Output the [x, y] coordinate of the center of the cell containing the given text.  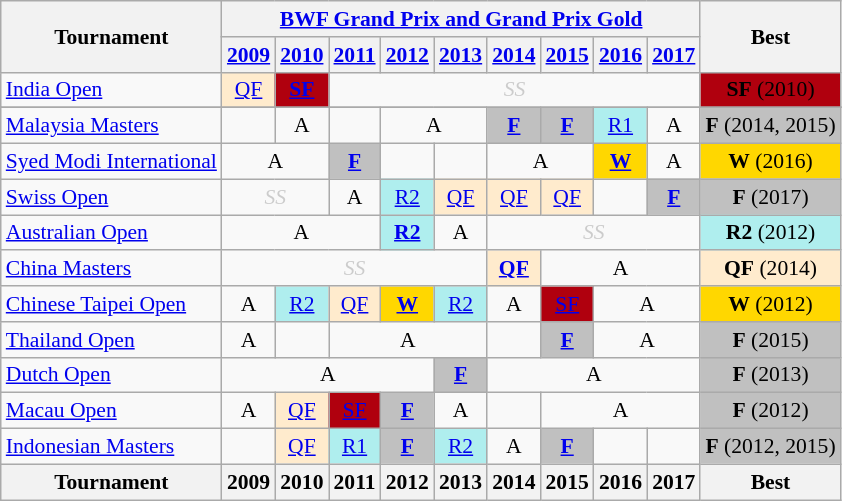
Australian Open [112, 233]
QF (2014) [770, 269]
SF (2010) [770, 90]
F (2012) [770, 411]
F (2014, 2015) [770, 126]
China Masters [112, 269]
BWF Grand Prix and Grand Prix Gold [461, 19]
Thailand Open [112, 340]
Macau Open [112, 411]
Syed Modi International [112, 162]
Indonesian Masters [112, 447]
Chinese Taipei Open [112, 304]
F (2017) [770, 197]
Malaysia Masters [112, 126]
F (2015) [770, 340]
W (2016) [770, 162]
F (2012, 2015) [770, 447]
R2 (2012) [770, 233]
F (2013) [770, 375]
Dutch Open [112, 375]
India Open [112, 90]
Swiss Open [112, 197]
W (2012) [770, 304]
